Output the (X, Y) coordinate of the center of the cell containing the given text.  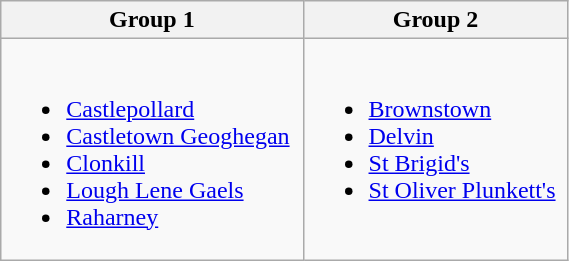
Group 2 (436, 20)
Group 1 (152, 20)
BrownstownDelvinSt Brigid'sSt Oliver Plunkett's (436, 150)
CastlepollardCastletown GeogheganClonkillLough Lene GaelsRaharney (152, 150)
